Return [x, y] of the center of cell containing provided text 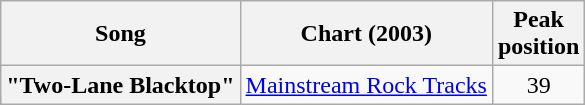
Peakposition [538, 34]
"Two-Lane Blacktop" [120, 85]
Chart (2003) [366, 34]
39 [538, 85]
Song [120, 34]
Mainstream Rock Tracks [366, 85]
